Provide the (X, Y) coordinate of the cell's center where the given text is located.  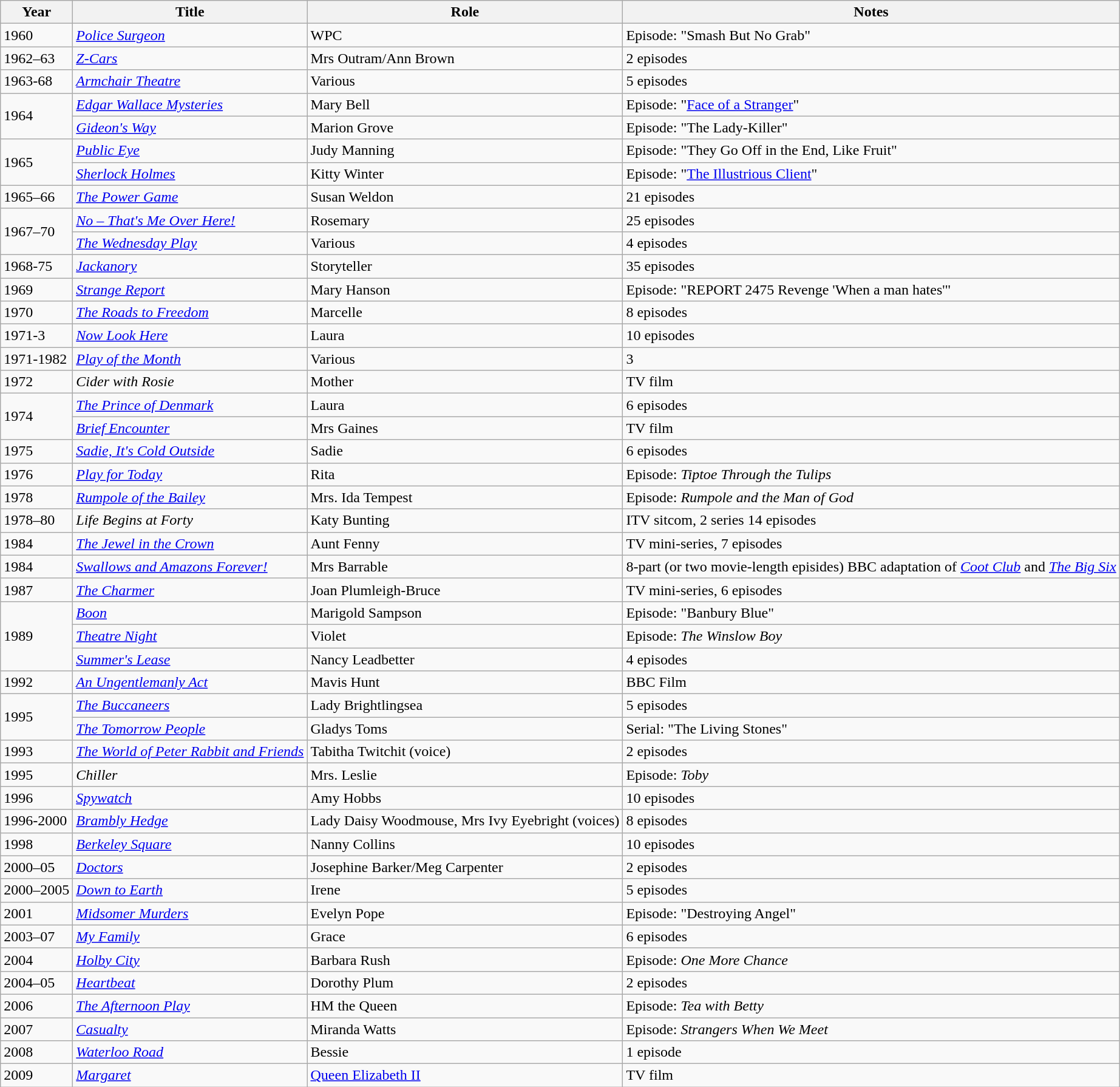
Z-Cars (190, 58)
2001 (36, 913)
Year (36, 12)
1972 (36, 382)
The World of Peter Rabbit and Friends (190, 752)
Marion Grove (465, 128)
Casualty (190, 1029)
Episode: "Smash But No Grab" (871, 35)
HM the Queen (465, 1006)
Mary Hanson (465, 290)
Episode: Toby (871, 775)
Episode: "The Illustrious Client" (871, 174)
1 episode (871, 1052)
1989 (36, 636)
Miranda Watts (465, 1029)
Mary Bell (465, 104)
Josephine Barker/Meg Carpenter (465, 867)
The Jewel in the Crown (190, 543)
1965–66 (36, 197)
Sadie, It's Cold Outside (190, 451)
WPC (465, 35)
1976 (36, 474)
2000–2005 (36, 890)
2004 (36, 959)
Now Look Here (190, 336)
Strange Report (190, 290)
Boon (190, 613)
2008 (36, 1052)
Gideon's Way (190, 128)
Violet (465, 636)
The Roads to Freedom (190, 313)
Sadie (465, 451)
Lady Daisy Woodmouse, Mrs Ivy Eyebright (voices) (465, 821)
Episode: Strangers When We Meet (871, 1029)
Grace (465, 936)
Mrs Gaines (465, 428)
Episode: "Destroying Angel" (871, 913)
No – That's Me Over Here! (190, 220)
Public Eye (190, 151)
Aunt Fenny (465, 543)
Nancy Leadbetter (465, 659)
Storyteller (465, 266)
Episode: "Face of a Stranger" (871, 104)
1998 (36, 844)
Midsomer Murders (190, 913)
Irene (465, 890)
Jackanory (190, 266)
21 episodes (871, 197)
1968-75 (36, 266)
Margaret (190, 1075)
Episode: Tiptoe Through the Tulips (871, 474)
25 episodes (871, 220)
Episode: Rumpole and the Man of God (871, 497)
1978 (36, 497)
Amy Hobbs (465, 798)
1969 (36, 290)
Down to Earth (190, 890)
1967–70 (36, 231)
TV mini-series, 6 episodes (871, 590)
2000–05 (36, 867)
Police Surgeon (190, 35)
2009 (36, 1075)
Mrs Outram/Ann Brown (465, 58)
Mother (465, 382)
Rosemary (465, 220)
Dorothy Plum (465, 983)
1993 (36, 752)
The Power Game (190, 197)
The Tomorrow People (190, 729)
Kitty Winter (465, 174)
Episode: "Banbury Blue" (871, 613)
Susan Weldon (465, 197)
1960 (36, 35)
Summer's Lease (190, 659)
BBC Film (871, 683)
Barbara Rush (465, 959)
Role (465, 12)
The Prince of Denmark (190, 405)
1996-2000 (36, 821)
The Charmer (190, 590)
My Family (190, 936)
2003–07 (36, 936)
The Wednesday Play (190, 243)
Notes (871, 12)
Marigold Sampson (465, 613)
Berkeley Square (190, 844)
Heartbeat (190, 983)
Play for Today (190, 474)
Episode: One More Chance (871, 959)
1962–63 (36, 58)
Waterloo Road (190, 1052)
Theatre Night (190, 636)
2007 (36, 1029)
TV mini-series, 7 episodes (871, 543)
Marcelle (465, 313)
Mrs Barrable (465, 567)
ITV sitcom, 2 series 14 episodes (871, 520)
Life Begins at Forty (190, 520)
Episode: Tea with Betty (871, 1006)
2004–05 (36, 983)
Mrs. Leslie (465, 775)
Bessie (465, 1052)
1965 (36, 162)
Brief Encounter (190, 428)
Swallows and Amazons Forever! (190, 567)
1992 (36, 683)
1987 (36, 590)
Title (190, 12)
Nanny Collins (465, 844)
Mrs. Ida Tempest (465, 497)
1970 (36, 313)
35 episodes (871, 266)
1971-1982 (36, 359)
Joan Plumleigh-Bruce (465, 590)
Armchair Theatre (190, 81)
Brambly Hedge (190, 821)
Episode: "REPORT 2475 Revenge 'When a man hates'" (871, 290)
Edgar Wallace Mysteries (190, 104)
Rumpole of the Bailey (190, 497)
The Afternoon Play (190, 1006)
Doctors (190, 867)
3 (871, 359)
Tabitha Twitchit (voice) (465, 752)
Episode: The Winslow Boy (871, 636)
Cider with Rosie (190, 382)
Holby City (190, 959)
1975 (36, 451)
An Ungentlemanly Act (190, 683)
Queen Elizabeth II (465, 1075)
1964 (36, 116)
Chiller (190, 775)
Sherlock Holmes (190, 174)
Gladys Toms (465, 729)
1974 (36, 417)
1971-3 (36, 336)
Katy Bunting (465, 520)
1978–80 (36, 520)
The Buccaneers (190, 706)
Play of the Month (190, 359)
Episode: "They Go Off in the End, Like Fruit" (871, 151)
Lady Brightlingsea (465, 706)
Episode: "The Lady-Killer" (871, 128)
Spywatch (190, 798)
2006 (36, 1006)
Judy Manning (465, 151)
Evelyn Pope (465, 913)
1963-68 (36, 81)
1996 (36, 798)
8-part (or two movie-length episides) BBC adaptation of Coot Club and The Big Six (871, 567)
Serial: "The Living Stones" (871, 729)
Mavis Hunt (465, 683)
Rita (465, 474)
